Detect which cell encompasses the target text, then output its (X, Y) center coordinate. 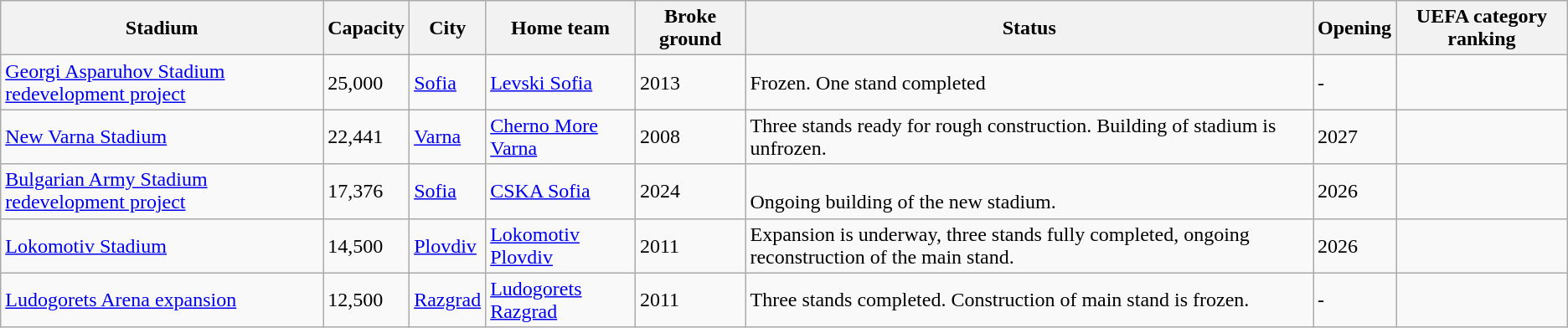
CSKA Sofia (561, 191)
Expansion is underway, three stands fully completed, ongoing reconstruction of the main stand. (1029, 246)
Lokomotiv Plovdiv (561, 246)
Plovdiv (447, 246)
17,376 (367, 191)
Three stands completed. Construction of main stand is frozen. (1029, 300)
Georgi Asparuhov Stadium redevelopment project (162, 82)
14,500 (367, 246)
Broke ground (690, 28)
Home team (561, 28)
22,441 (367, 137)
Levski Sofia (561, 82)
2013 (690, 82)
Capacity (367, 28)
Three stands ready for rough construction. Building of stadium is unfrozen. (1029, 137)
12,500 (367, 300)
25,000 (367, 82)
Ludogorets Arena expansion (162, 300)
Status (1029, 28)
Bulgarian Army Stadium redevelopment project (162, 191)
Varna (447, 137)
New Varna Stadium (162, 137)
City (447, 28)
2027 (1355, 137)
Lokomotiv Stadium (162, 246)
Ludogorets Razgrad (561, 300)
Razgrad (447, 300)
2024 (690, 191)
2008 (690, 137)
UEFA category ranking (1483, 28)
Opening (1355, 28)
Cherno More Varna (561, 137)
Ongoing building of the new stadium. (1029, 191)
Frozen. One stand completed (1029, 82)
Stadium (162, 28)
